Return (X, Y) of the center of cell containing provided text 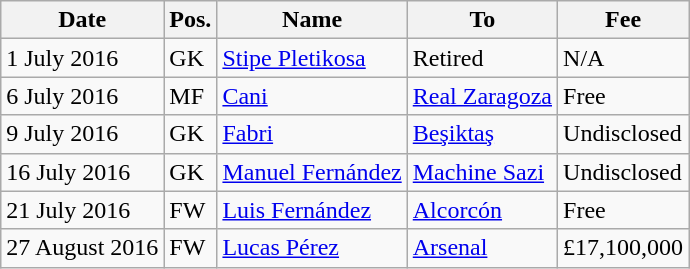
Alcorcón (482, 210)
Stipe Pletikosa (312, 58)
£17,100,000 (624, 248)
Beşiktaş (482, 134)
Lucas Pérez (312, 248)
1 July 2016 (82, 58)
Fee (624, 20)
27 August 2016 (82, 248)
9 July 2016 (82, 134)
6 July 2016 (82, 96)
16 July 2016 (82, 172)
Name (312, 20)
Arsenal (482, 248)
Luis Fernández (312, 210)
To (482, 20)
Machine Sazi (482, 172)
Real Zaragoza (482, 96)
Manuel Fernández (312, 172)
21 July 2016 (82, 210)
Pos. (190, 20)
N/A (624, 58)
MF (190, 96)
Cani (312, 96)
Date (82, 20)
Retired (482, 58)
Fabri (312, 134)
